Find where the given text appears and provide that cell's center as [X, Y] coordinate. 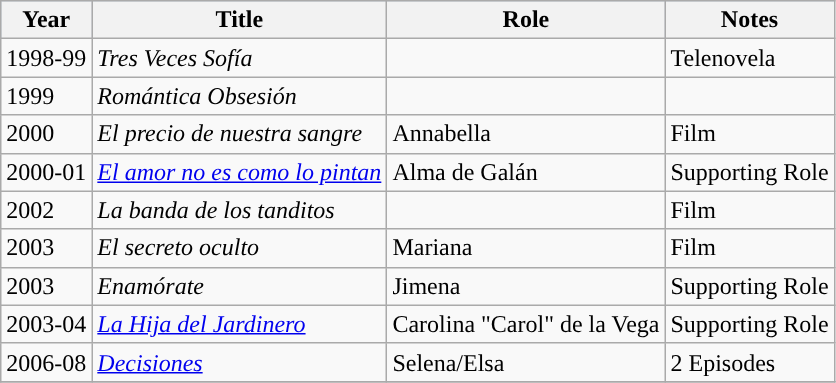
2000 [46, 134]
Alma de Galán [526, 172]
Telenovela [750, 58]
1999 [46, 96]
El precio de nuestra sangre [240, 134]
Notes [750, 20]
Title [240, 20]
Decisiones [240, 362]
2006-08 [46, 362]
Jimena [526, 286]
Role [526, 20]
Enamórate [240, 286]
Carolina "Carol" de la Vega [526, 324]
2003-04 [46, 324]
La Hija del Jardinero [240, 324]
2000-01 [46, 172]
2002 [46, 210]
Annabella [526, 134]
Year [46, 20]
1998-99 [46, 58]
El amor no es como lo pintan [240, 172]
Romántica Obsesión [240, 96]
Mariana [526, 248]
Tres Veces Sofía [240, 58]
El secreto oculto [240, 248]
La banda de los tanditos [240, 210]
Selena/Elsa [526, 362]
2 Episodes [750, 362]
